Return (X, Y) of the center of cell containing provided text 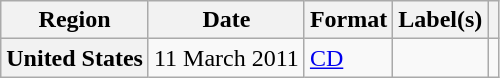
Format (348, 20)
CD (348, 58)
Region (75, 20)
Date (226, 20)
11 March 2011 (226, 58)
Label(s) (440, 20)
United States (75, 58)
